Locate the cell with the specified text and output its [x, y] center coordinate. 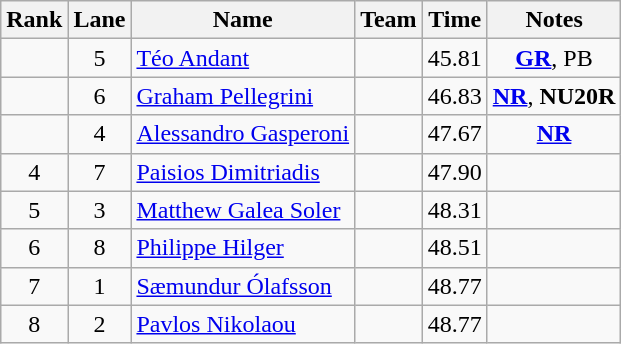
Graham Pellegrini [243, 96]
NR [554, 134]
Paisios Dimitriadis [243, 172]
47.67 [454, 134]
45.81 [454, 58]
2 [100, 324]
48.31 [454, 210]
Team [389, 20]
1 [100, 286]
GR, PB [554, 58]
46.83 [454, 96]
Alessandro Gasperoni [243, 134]
48.51 [454, 248]
Time [454, 20]
3 [100, 210]
Pavlos Nikolaou [243, 324]
Téo Andant [243, 58]
Matthew Galea Soler [243, 210]
Notes [554, 20]
Rank [34, 20]
Sæmundur Ólafsson [243, 286]
NR, NU20R [554, 96]
Philippe Hilger [243, 248]
Name [243, 20]
47.90 [454, 172]
Lane [100, 20]
